Output the [X, Y] coordinate of the center of the cell containing the given text.  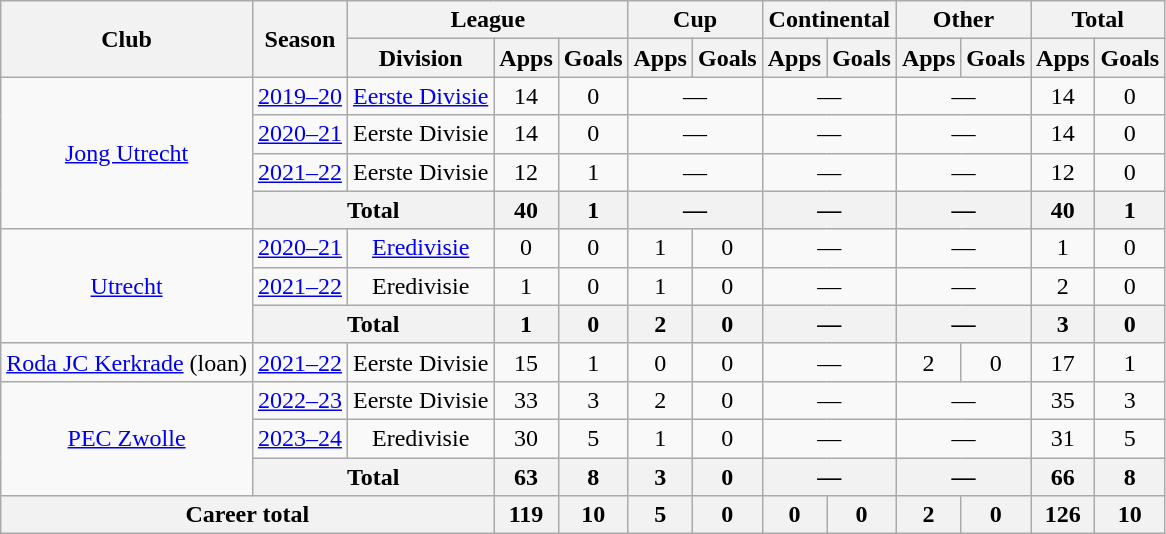
Roda JC Kerkrade (loan) [127, 362]
Utrecht [127, 286]
Jong Utrecht [127, 153]
Season [300, 39]
63 [526, 477]
2023–24 [300, 438]
Other [963, 20]
30 [526, 438]
2019–20 [300, 96]
Division [420, 58]
Club [127, 39]
Continental [829, 20]
2022–23 [300, 400]
17 [1063, 362]
PEC Zwolle [127, 438]
35 [1063, 400]
31 [1063, 438]
Cup [695, 20]
League [488, 20]
126 [1063, 515]
119 [526, 515]
15 [526, 362]
66 [1063, 477]
Career total [248, 515]
33 [526, 400]
